Determine the [x, y] coordinate at the center of the cell enclosing the given text.  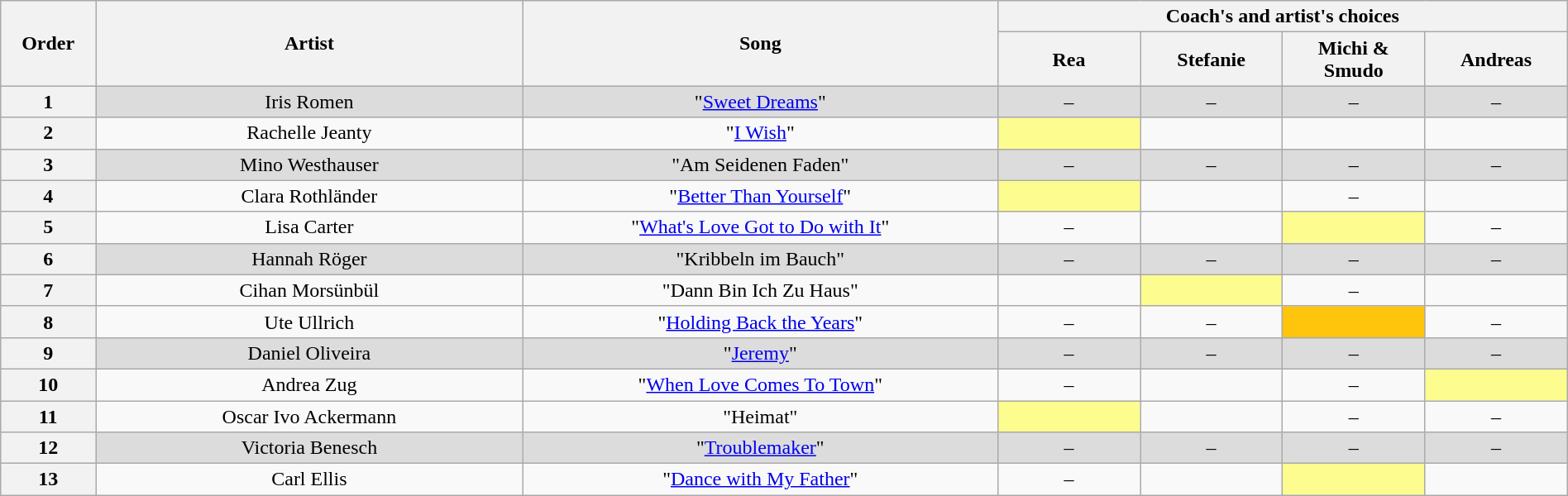
4 [48, 196]
"I Wish" [760, 133]
Michi & Smudo [1354, 60]
"Jeremy" [760, 353]
Lisa Carter [309, 227]
Iris Romen [309, 102]
"Holding Back the Years" [760, 322]
"Dann Bin Ich Zu Haus" [760, 290]
Oscar Ivo Ackermann [309, 416]
5 [48, 227]
11 [48, 416]
Andreas [1496, 60]
1 [48, 102]
Cihan Morsünbül [309, 290]
Daniel Oliveira [309, 353]
"Troublemaker" [760, 448]
Victoria Benesch [309, 448]
Mino Westhauser [309, 165]
9 [48, 353]
"Kribbeln im Bauch" [760, 259]
Song [760, 43]
7 [48, 290]
8 [48, 322]
12 [48, 448]
"Am Seidenen Faden" [760, 165]
"Dance with My Father" [760, 479]
Rea [1068, 60]
Ute Ullrich [309, 322]
13 [48, 479]
6 [48, 259]
"What's Love Got to Do with It" [760, 227]
10 [48, 384]
Order [48, 43]
Stefanie [1212, 60]
Andrea Zug [309, 384]
2 [48, 133]
Clara Rothländer [309, 196]
"Heimat" [760, 416]
"Sweet Dreams" [760, 102]
Coach's and artist's choices [1282, 17]
Carl Ellis [309, 479]
"Better Than Yourself" [760, 196]
Hannah Röger [309, 259]
3 [48, 165]
Artist [309, 43]
Rachelle Jeanty [309, 133]
"When Love Comes To Town" [760, 384]
